Output the (X, Y) coordinate of the center of the cell containing the given text.  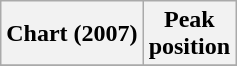
Chart (2007) (72, 34)
Peakposition (189, 34)
